Detect which cell encompasses the target text, then output its (X, Y) center coordinate. 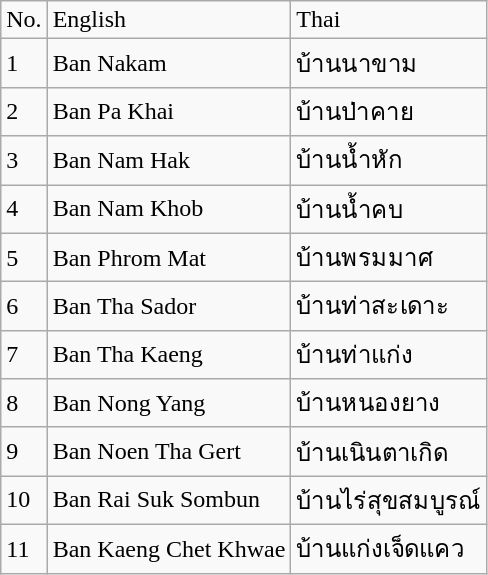
Ban Nam Khob (169, 208)
บ้านนาขาม (389, 64)
2 (24, 112)
Ban Tha Kaeng (169, 354)
Ban Pa Khai (169, 112)
9 (24, 452)
บ้านหนองยาง (389, 404)
3 (24, 160)
บ้านไร่สุขสมบูรณ์ (389, 500)
1 (24, 64)
No. (24, 20)
บ้านพรมมาศ (389, 258)
บ้านน้ำหัก (389, 160)
Ban Noen Tha Gert (169, 452)
Ban Nakam (169, 64)
4 (24, 208)
บ้านแก่งเจ็ดแคว (389, 548)
10 (24, 500)
Ban Nam Hak (169, 160)
บ้านน้ำคบ (389, 208)
8 (24, 404)
7 (24, 354)
Ban Tha Sador (169, 306)
Ban Rai Suk Sombun (169, 500)
บ้านเนินตาเกิด (389, 452)
Ban Kaeng Chet Khwae (169, 548)
Ban Phrom Mat (169, 258)
11 (24, 548)
บ้านป่าคาย (389, 112)
Thai (389, 20)
English (169, 20)
บ้านท่าสะเดาะ (389, 306)
5 (24, 258)
Ban Nong Yang (169, 404)
บ้านท่าแก่ง (389, 354)
6 (24, 306)
